Detect which cell encompasses the target text, then output its (x, y) center coordinate. 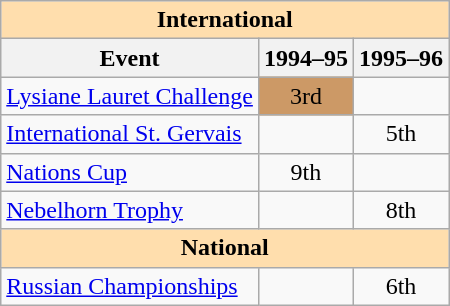
1994–95 (306, 58)
Nations Cup (130, 172)
International St. Gervais (130, 134)
International (225, 20)
Lysiane Lauret Challenge (130, 96)
8th (400, 210)
Event (130, 58)
1995–96 (400, 58)
3rd (306, 96)
Nebelhorn Trophy (130, 210)
Russian Championships (130, 286)
5th (400, 134)
6th (400, 286)
National (225, 248)
9th (306, 172)
